Capture the cell that displays the provided text and extract its [x, y] central coordinate. 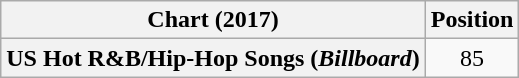
Position [472, 20]
85 [472, 58]
US Hot R&B/Hip-Hop Songs (Billboard) [213, 58]
Chart (2017) [213, 20]
